Search for the cell housing the specified text and yield its (X, Y) center coordinate. 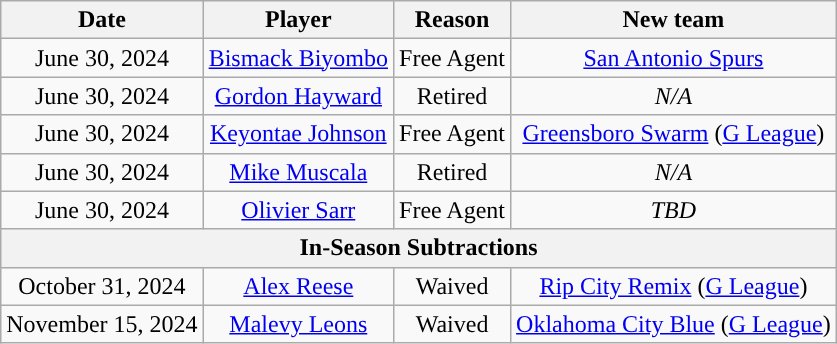
TBD (674, 210)
October 31, 2024 (102, 286)
Gordon Hayward (298, 96)
San Antonio Spurs (674, 58)
Mike Muscala (298, 172)
Bismack Biyombo (298, 58)
Olivier Sarr (298, 210)
New team (674, 20)
In-Season Subtractions (418, 248)
Reason (452, 20)
Greensboro Swarm (G League) (674, 134)
Rip City Remix (G League) (674, 286)
Malevy Leons (298, 324)
November 15, 2024 (102, 324)
Alex Reese (298, 286)
Date (102, 20)
Player (298, 20)
Oklahoma City Blue (G League) (674, 324)
Keyontae Johnson (298, 134)
